Detect which cell encompasses the target text, then output its (X, Y) center coordinate. 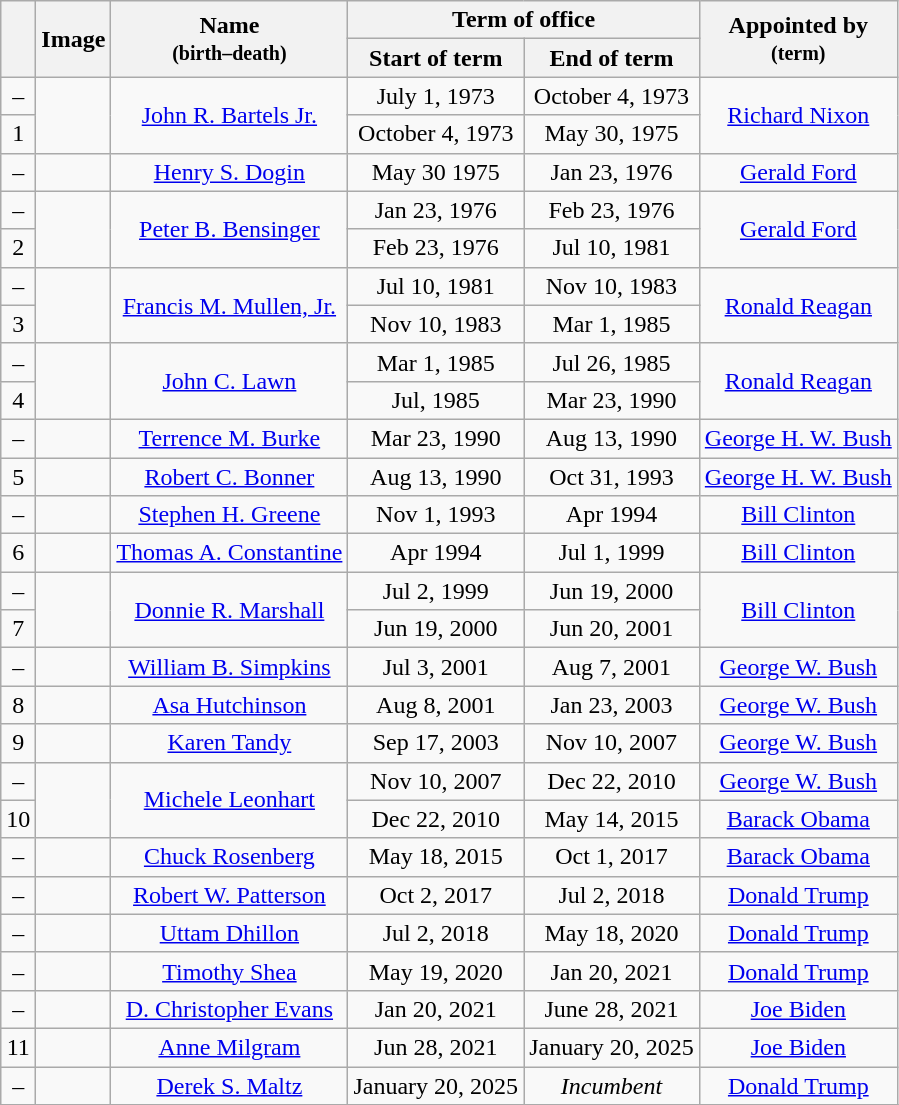
Robert W. Patterson (230, 895)
Jul 26, 1985 (612, 362)
Derek S. Maltz (230, 1085)
Thomas A. Constantine (230, 553)
Image (74, 39)
May 14, 2015 (612, 819)
7 (18, 629)
June 28, 2021 (612, 1009)
D. Christopher Evans (230, 1009)
William B. Simpkins (230, 667)
Aug 8, 2001 (436, 705)
6 (18, 553)
Jun 20, 2001 (612, 629)
Term of office (524, 20)
Francis M. Mullen, Jr. (230, 305)
9 (18, 743)
Jul 3, 2001 (436, 667)
May 30, 1975 (612, 134)
Peter B. Bensinger (230, 229)
3 (18, 324)
1 (18, 134)
End of term (612, 58)
Jul 1, 1999 (612, 553)
Richard Nixon (798, 115)
Oct 2, 2017 (436, 895)
Jul 2, 1999 (436, 591)
Incumbent (612, 1085)
Uttam Dhillon (230, 933)
Donnie R. Marshall (230, 610)
Aug 7, 2001 (612, 667)
Stephen H. Greene (230, 515)
Henry S. Dogin (230, 172)
Robert C. Bonner (230, 477)
Anne Milgram (230, 1047)
May 19, 2020 (436, 971)
10 (18, 819)
Michele Leonhart (230, 800)
Start of term (436, 58)
Nov 1, 1993 (436, 515)
May 18, 2015 (436, 857)
May 18, 2020 (612, 933)
John R. Bartels Jr. (230, 115)
11 (18, 1047)
Asa Hutchinson (230, 705)
Chuck Rosenberg (230, 857)
May 30 1975 (436, 172)
5 (18, 477)
Jan 23, 2003 (612, 705)
Oct 31, 1993 (612, 477)
2 (18, 248)
8 (18, 705)
Timothy Shea (230, 971)
Name(birth–death) (230, 39)
Sep 17, 2003 (436, 743)
Oct 1, 2017 (612, 857)
4 (18, 400)
Jul, 1985 (436, 400)
Jun 28, 2021 (436, 1047)
Karen Tandy (230, 743)
Terrence M. Burke (230, 438)
July 1, 1973 (436, 96)
John C. Lawn (230, 381)
Appointed by(term) (798, 39)
